Scan for the cell matching the given text and deliver its (x, y) coordinate at center. 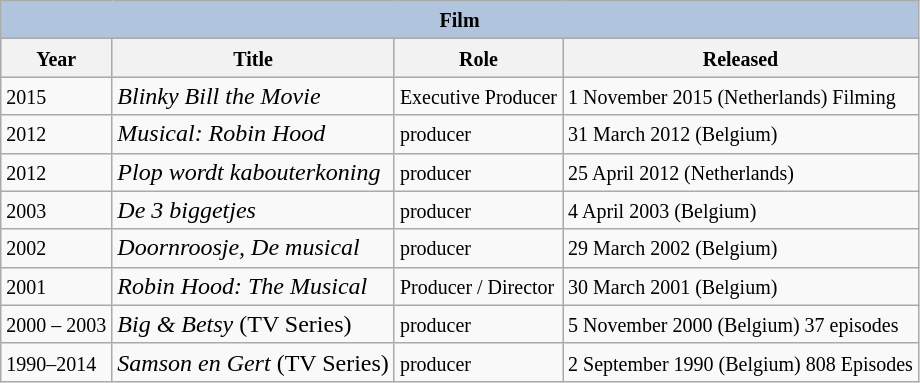
1990–2014 (56, 362)
Film (460, 20)
Year (56, 58)
Big & Betsy (TV Series) (254, 324)
Blinky Bill the Movie (254, 96)
2015 (56, 96)
Executive Producer (478, 96)
2 September 1990 (Belgium) 808 Episodes (741, 362)
30 March 2001 (Belgium) (741, 286)
2000 – 2003 (56, 324)
De 3 biggetjes (254, 210)
5 November 2000 (Belgium) 37 episodes (741, 324)
Released (741, 58)
2001 (56, 286)
Role (478, 58)
Musical: Robin Hood (254, 134)
Plop wordt kabouterkoning (254, 172)
31 March 2012 (Belgium) (741, 134)
2002 (56, 248)
Title (254, 58)
Samson en Gert (TV Series) (254, 362)
1 November 2015 (Netherlands) Filming (741, 96)
2003 (56, 210)
Producer / Director (478, 286)
Doornroosje, De musical (254, 248)
4 April 2003 (Belgium) (741, 210)
29 March 2002 (Belgium) (741, 248)
Robin Hood: The Musical (254, 286)
25 April 2012 (Netherlands) (741, 172)
